Scan for the cell matching the given text and deliver its [x, y] coordinate at center. 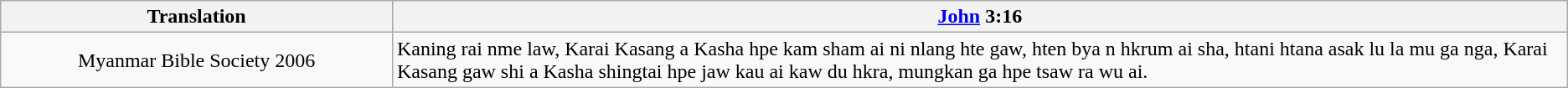
Translation [197, 17]
John 3:16 [980, 17]
Myanmar Bible Society 2006 [197, 60]
